Search for the cell housing the specified text and yield its [x, y] center coordinate. 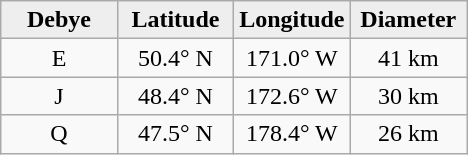
178.4° W [292, 134]
Diameter [408, 20]
41 km [408, 58]
26 km [408, 134]
30 km [408, 96]
47.5° N [175, 134]
J [59, 96]
Longitude [292, 20]
50.4° N [175, 58]
E [59, 58]
48.4° N [175, 96]
Q [59, 134]
172.6° W [292, 96]
171.0° W [292, 58]
Latitude [175, 20]
Debye [59, 20]
